Scan for the cell matching the given text and deliver its [X, Y] coordinate at center. 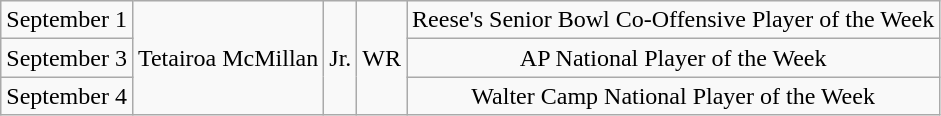
September 4 [67, 96]
September 1 [67, 20]
September 3 [67, 58]
Jr. [340, 58]
WR [382, 58]
Tetairoa McMillan [228, 58]
AP National Player of the Week [674, 58]
Walter Camp National Player of the Week [674, 96]
Reese's Senior Bowl Co-Offensive Player of the Week [674, 20]
